Locate the cell with the specified text and output its [X, Y] center coordinate. 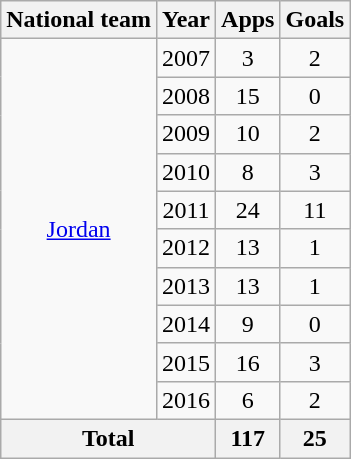
11 [315, 210]
9 [248, 324]
2015 [186, 362]
8 [248, 172]
117 [248, 438]
2014 [186, 324]
24 [248, 210]
Total [108, 438]
Apps [248, 20]
Goals [315, 20]
25 [315, 438]
2010 [186, 172]
16 [248, 362]
2008 [186, 96]
2016 [186, 400]
Jordan [79, 230]
2013 [186, 286]
National team [79, 20]
6 [248, 400]
Year [186, 20]
2009 [186, 134]
2007 [186, 58]
2011 [186, 210]
10 [248, 134]
15 [248, 96]
2012 [186, 248]
